Return [X, Y] of the center of cell containing provided text 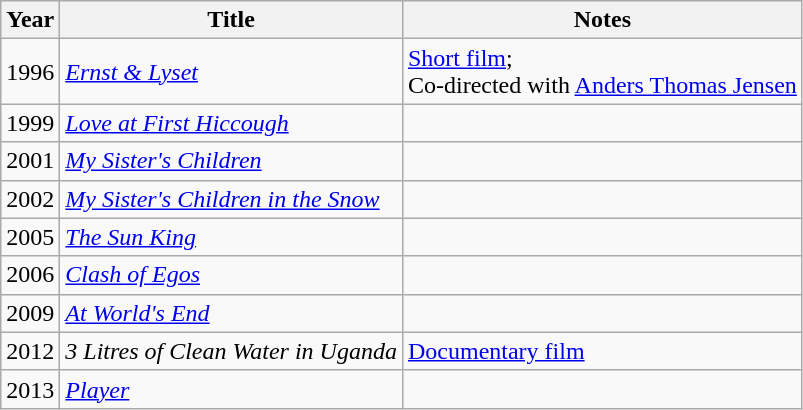
Notes [602, 20]
Player [232, 389]
2009 [30, 313]
The Sun King [232, 237]
Year [30, 20]
My Sister's Children in the Snow [232, 199]
2005 [30, 237]
2001 [30, 161]
At World's End [232, 313]
1996 [30, 72]
2012 [30, 351]
2013 [30, 389]
Documentary film [602, 351]
My Sister's Children [232, 161]
2002 [30, 199]
Clash of Egos [232, 275]
Title [232, 20]
2006 [30, 275]
1999 [30, 123]
Ernst & Lyset [232, 72]
Short film;Co-directed with Anders Thomas Jensen [602, 72]
Love at First Hiccough [232, 123]
3 Litres of Clean Water in Uganda [232, 351]
